Capture the cell that displays the provided text and extract its (X, Y) central coordinate. 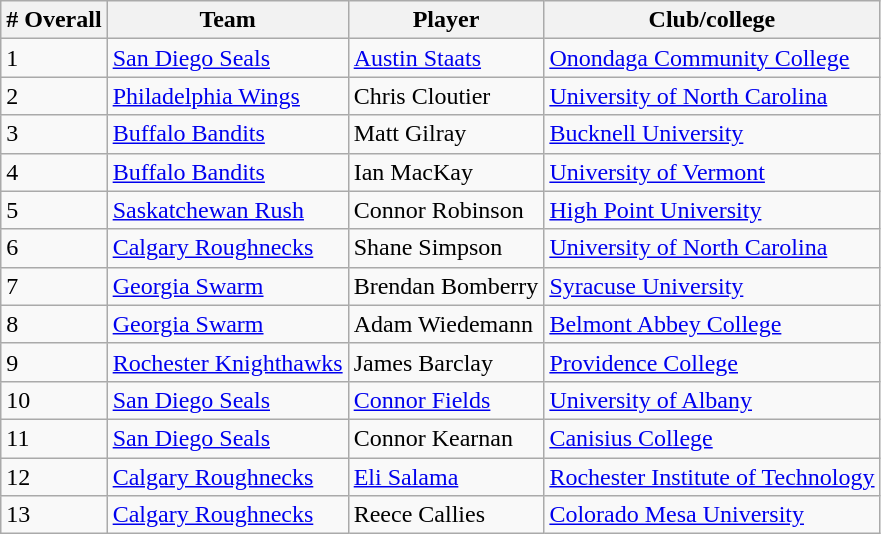
Team (228, 20)
Connor Fields (446, 400)
Chris Cloutier (446, 96)
Rochester Knighthawks (228, 362)
Colorado Mesa University (712, 515)
Rochester Institute of Technology (712, 477)
Onondaga Community College (712, 58)
Philadelphia Wings (228, 96)
Player (446, 20)
12 (54, 477)
# Overall (54, 20)
Austin Staats (446, 58)
University of Albany (712, 400)
Connor Kearnan (446, 438)
4 (54, 172)
9 (54, 362)
Eli Salama (446, 477)
7 (54, 286)
Reece Callies (446, 515)
Adam Wiedemann (446, 324)
Canisius College (712, 438)
Ian MacKay (446, 172)
2 (54, 96)
Syracuse University (712, 286)
High Point University (712, 210)
Matt Gilray (446, 134)
James Barclay (446, 362)
10 (54, 400)
5 (54, 210)
8 (54, 324)
Bucknell University (712, 134)
6 (54, 248)
University of Vermont (712, 172)
Shane Simpson (446, 248)
Brendan Bomberry (446, 286)
Club/college (712, 20)
Connor Robinson (446, 210)
Providence College (712, 362)
13 (54, 515)
Belmont Abbey College (712, 324)
1 (54, 58)
Saskatchewan Rush (228, 210)
3 (54, 134)
11 (54, 438)
